Find where the given text appears and provide that cell's center as (x, y) coordinate. 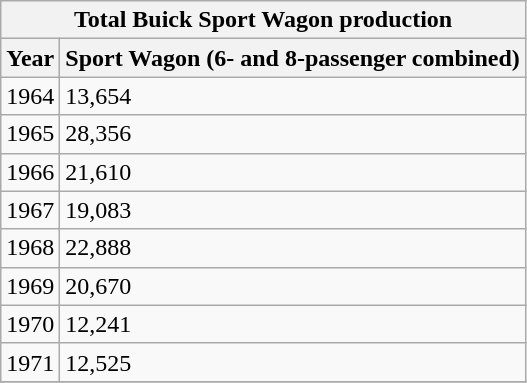
19,083 (293, 210)
12,241 (293, 324)
13,654 (293, 96)
Sport Wagon (6- and 8-passenger combined) (293, 58)
28,356 (293, 134)
21,610 (293, 172)
Total Buick Sport Wagon production (264, 20)
1968 (30, 248)
22,888 (293, 248)
1966 (30, 172)
1969 (30, 286)
1971 (30, 362)
1964 (30, 96)
1965 (30, 134)
Year (30, 58)
1967 (30, 210)
1970 (30, 324)
12,525 (293, 362)
20,670 (293, 286)
